Pinpoint the cell where the given text exists, returning its [X, Y] midpoint coordinate. 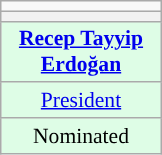
Nominated [81, 136]
President [81, 101]
Recep Tayyip Erdoğan [81, 52]
